Return the [x, y] coordinate for the center point of the cell that contains the specified text.  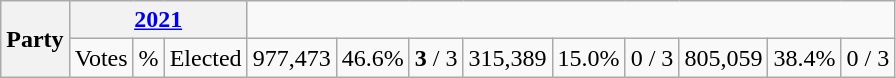
977,473 [292, 58]
2021 [158, 20]
315,389 [508, 58]
805,059 [724, 58]
% [148, 58]
46.6% [372, 58]
3 / 3 [436, 58]
Party [35, 39]
38.4% [804, 58]
Votes [101, 58]
15.0% [588, 58]
Elected [206, 58]
